From the cell containing the given text, extract its center point as (x, y) coordinate. 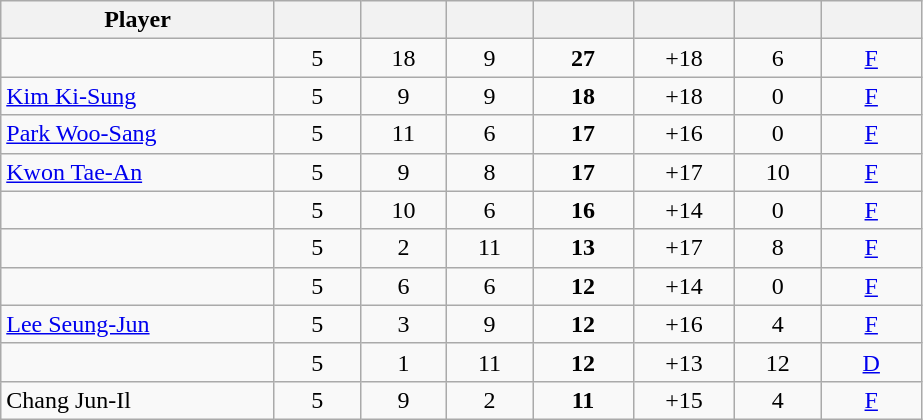
Player (138, 20)
+13 (684, 362)
16 (582, 210)
1 (403, 362)
Park Woo-Sang (138, 134)
Lee Seung-Jun (138, 324)
Kim Ki-Sung (138, 96)
27 (582, 58)
+15 (684, 400)
Chang Jun-Il (138, 400)
13 (582, 248)
D (872, 362)
3 (403, 324)
Kwon Tae-An (138, 172)
